Output the [x, y] coordinate of the center of the cell containing the given text.  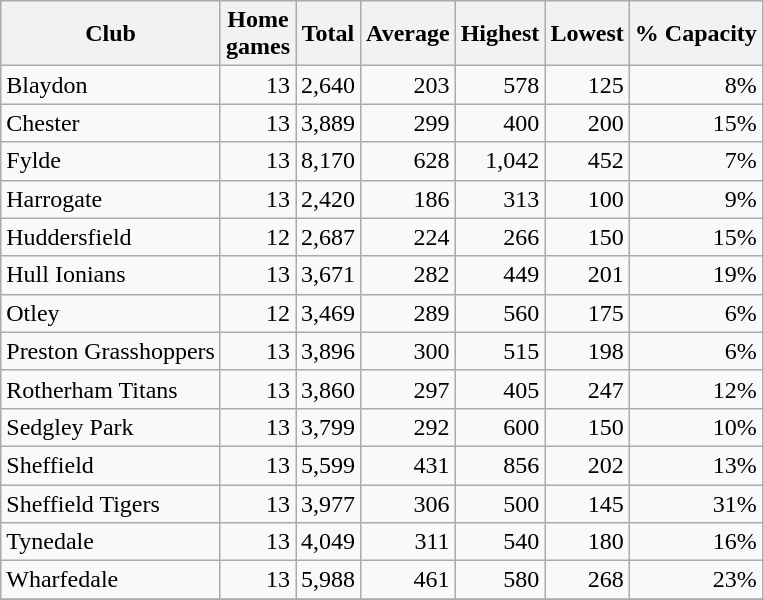
282 [408, 275]
289 [408, 313]
8,170 [328, 161]
8% [696, 85]
266 [500, 237]
540 [500, 542]
Homegames [258, 34]
500 [500, 503]
Chester [111, 123]
3,860 [328, 389]
12% [696, 389]
628 [408, 161]
Sedgley Park [111, 427]
461 [408, 580]
202 [587, 465]
600 [500, 427]
Otley [111, 313]
3,671 [328, 275]
3,977 [328, 503]
400 [500, 123]
203 [408, 85]
Hull Ionians [111, 275]
Lowest [587, 34]
31% [696, 503]
Preston Grasshoppers [111, 351]
Highest [500, 34]
300 [408, 351]
4,049 [328, 542]
311 [408, 542]
Tynedale [111, 542]
313 [500, 199]
Huddersfield [111, 237]
247 [587, 389]
224 [408, 237]
268 [587, 580]
19% [696, 275]
7% [696, 161]
125 [587, 85]
2,640 [328, 85]
3,469 [328, 313]
201 [587, 275]
292 [408, 427]
1,042 [500, 161]
578 [500, 85]
856 [500, 465]
5,599 [328, 465]
Rotherham Titans [111, 389]
9% [696, 199]
515 [500, 351]
145 [587, 503]
580 [500, 580]
200 [587, 123]
431 [408, 465]
16% [696, 542]
186 [408, 199]
560 [500, 313]
299 [408, 123]
Average [408, 34]
2,687 [328, 237]
449 [500, 275]
Blaydon [111, 85]
180 [587, 542]
5,988 [328, 580]
175 [587, 313]
Wharfedale [111, 580]
297 [408, 389]
452 [587, 161]
3,896 [328, 351]
23% [696, 580]
Total [328, 34]
Sheffield Tigers [111, 503]
10% [696, 427]
100 [587, 199]
3,799 [328, 427]
3,889 [328, 123]
2,420 [328, 199]
Harrogate [111, 199]
306 [408, 503]
Sheffield [111, 465]
13% [696, 465]
198 [587, 351]
% Capacity [696, 34]
Fylde [111, 161]
405 [500, 389]
Club [111, 34]
